Return the (X, Y) coordinate for the center point of the cell that contains the specified text.  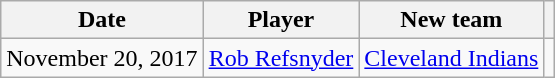
Rob Refsnyder (281, 58)
November 20, 2017 (102, 58)
Date (102, 20)
New team (452, 20)
Cleveland Indians (452, 58)
Player (281, 20)
